Extract the [x, y] coordinate from the center of the cell holding the provided text.  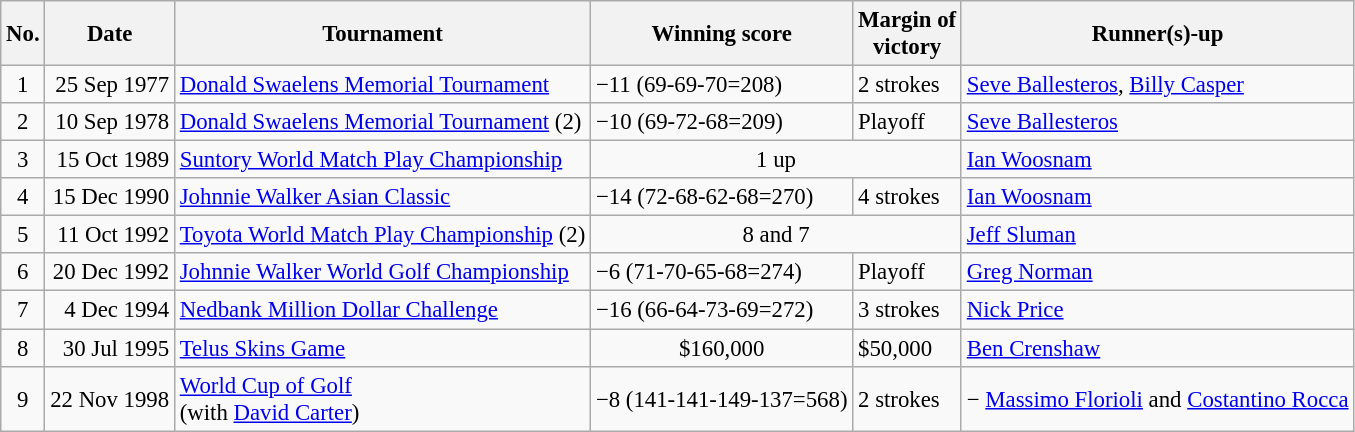
Jeff Sluman [1157, 235]
Runner(s)-up [1157, 34]
3 [23, 160]
No. [23, 34]
3 strokes [908, 310]
11 Oct 1992 [110, 235]
10 Sep 1978 [110, 122]
Seve Ballesteros, Billy Casper [1157, 85]
Donald Swaelens Memorial Tournament [382, 85]
Margin ofvictory [908, 34]
9 [23, 398]
4 [23, 197]
−16 (66-64-73-69=272) [722, 310]
20 Dec 1992 [110, 273]
−11 (69-69-70=208) [722, 85]
−8 (141-141-149-137=568) [722, 398]
6 [23, 273]
Nedbank Million Dollar Challenge [382, 310]
−14 (72-68-62-68=270) [722, 197]
Toyota World Match Play Championship (2) [382, 235]
Seve Ballesteros [1157, 122]
− Massimo Florioli and Costantino Rocca [1157, 398]
4 Dec 1994 [110, 310]
Winning score [722, 34]
15 Oct 1989 [110, 160]
1 [23, 85]
Donald Swaelens Memorial Tournament (2) [382, 122]
Telus Skins Game [382, 348]
15 Dec 1990 [110, 197]
$160,000 [722, 348]
25 Sep 1977 [110, 85]
Suntory World Match Play Championship [382, 160]
4 strokes [908, 197]
Date [110, 34]
1 up [776, 160]
8 [23, 348]
World Cup of Golf(with David Carter) [382, 398]
Johnnie Walker World Golf Championship [382, 273]
Nick Price [1157, 310]
$50,000 [908, 348]
5 [23, 235]
Johnnie Walker Asian Classic [382, 197]
22 Nov 1998 [110, 398]
2 [23, 122]
Greg Norman [1157, 273]
−10 (69-72-68=209) [722, 122]
7 [23, 310]
Ben Crenshaw [1157, 348]
30 Jul 1995 [110, 348]
−6 (71-70-65-68=274) [722, 273]
Tournament [382, 34]
8 and 7 [776, 235]
